Search for the cell housing the specified text and yield its [x, y] center coordinate. 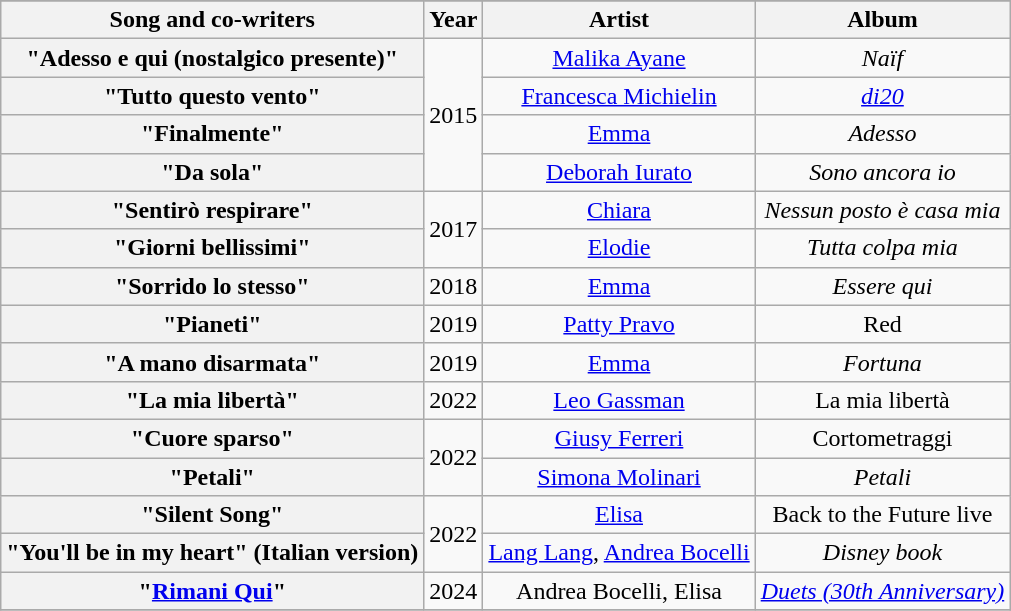
"Petali" [212, 477]
"You'll be in my heart" (Italian version) [212, 553]
2024 [454, 591]
Disney book [882, 553]
"Da sola" [212, 172]
Back to the Future live [882, 515]
Francesca Michielin [619, 96]
"Cuore sparso" [212, 438]
"Sentirò respirare" [212, 210]
"Tutto questo vento" [212, 96]
"Giorni bellissimi" [212, 248]
"Rimani Qui" [212, 591]
2017 [454, 229]
Red [882, 324]
Essere qui [882, 286]
Song and co-writers [212, 20]
Andrea Bocelli, Elisa [619, 591]
"Finalmente" [212, 134]
Sono ancora io [882, 172]
Giusy Ferreri [619, 438]
"A mano disarmata" [212, 362]
Malika Ayane [619, 58]
Chiara [619, 210]
Year [454, 20]
"La mia libertà" [212, 400]
Elisa [619, 515]
Nessun posto è casa mia [882, 210]
Deborah Iurato [619, 172]
di20 [882, 96]
Patty Pravo [619, 324]
Artist [619, 20]
La mia libertà [882, 400]
"Silent Song" [212, 515]
Adesso [882, 134]
Duets (30th Anniversary) [882, 591]
Elodie [619, 248]
Leo Gassman [619, 400]
Fortuna [882, 362]
Tutta colpa mia [882, 248]
Album [882, 20]
Petali [882, 477]
Simona Molinari [619, 477]
2018 [454, 286]
Cortometraggi [882, 438]
"Adesso e qui (nostalgico presente)" [212, 58]
"Sorrido lo stesso" [212, 286]
"Pianeti" [212, 324]
Lang Lang, Andrea Bocelli [619, 553]
Naïf [882, 58]
2015 [454, 115]
